Output the (X, Y) coordinate of the center of the cell containing the given text.  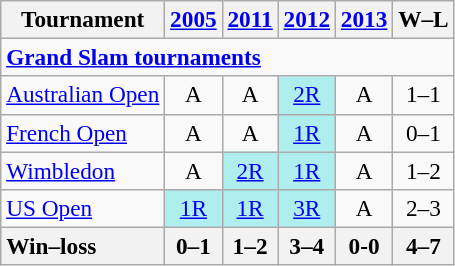
Win–loss (83, 246)
Wimbledon (83, 170)
2011 (250, 19)
Grand Slam tournaments (228, 57)
0-0 (364, 246)
W–L (424, 19)
2013 (364, 19)
3R (306, 208)
1–1 (424, 95)
US Open (83, 208)
Australian Open (83, 95)
3–4 (306, 246)
French Open (83, 133)
2–3 (424, 208)
2012 (306, 19)
4–7 (424, 246)
2005 (194, 19)
Tournament (83, 19)
